Find where the given text appears and provide that cell's center as [x, y] coordinate. 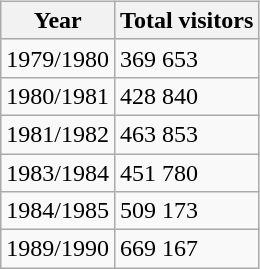
428 840 [187, 96]
369 653 [187, 58]
Total visitors [187, 20]
1989/1990 [58, 249]
451 780 [187, 173]
1979/1980 [58, 58]
Year [58, 20]
669 167 [187, 249]
509 173 [187, 211]
463 853 [187, 134]
1981/1982 [58, 134]
1980/1981 [58, 96]
1984/1985 [58, 211]
1983/1984 [58, 173]
